Find where the given text appears and provide that cell's center as (X, Y) coordinate. 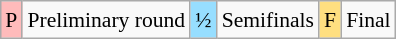
P (11, 20)
Semifinals (268, 20)
Final (368, 20)
Preliminary round (106, 20)
F (330, 20)
½ (203, 20)
